Capture the cell that displays the provided text and extract its [X, Y] central coordinate. 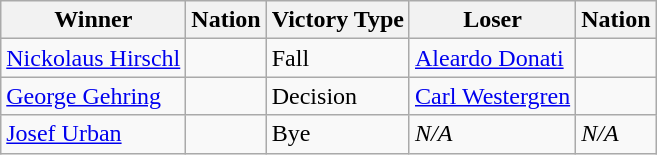
Loser [492, 20]
Aleardo Donati [492, 58]
Victory Type [338, 20]
Josef Urban [94, 134]
Nickolaus Hirschl [94, 58]
George Gehring [94, 96]
Carl Westergren [492, 96]
Decision [338, 96]
Fall [338, 58]
Winner [94, 20]
Bye [338, 134]
